Scan for the cell matching the given text and deliver its (X, Y) coordinate at center. 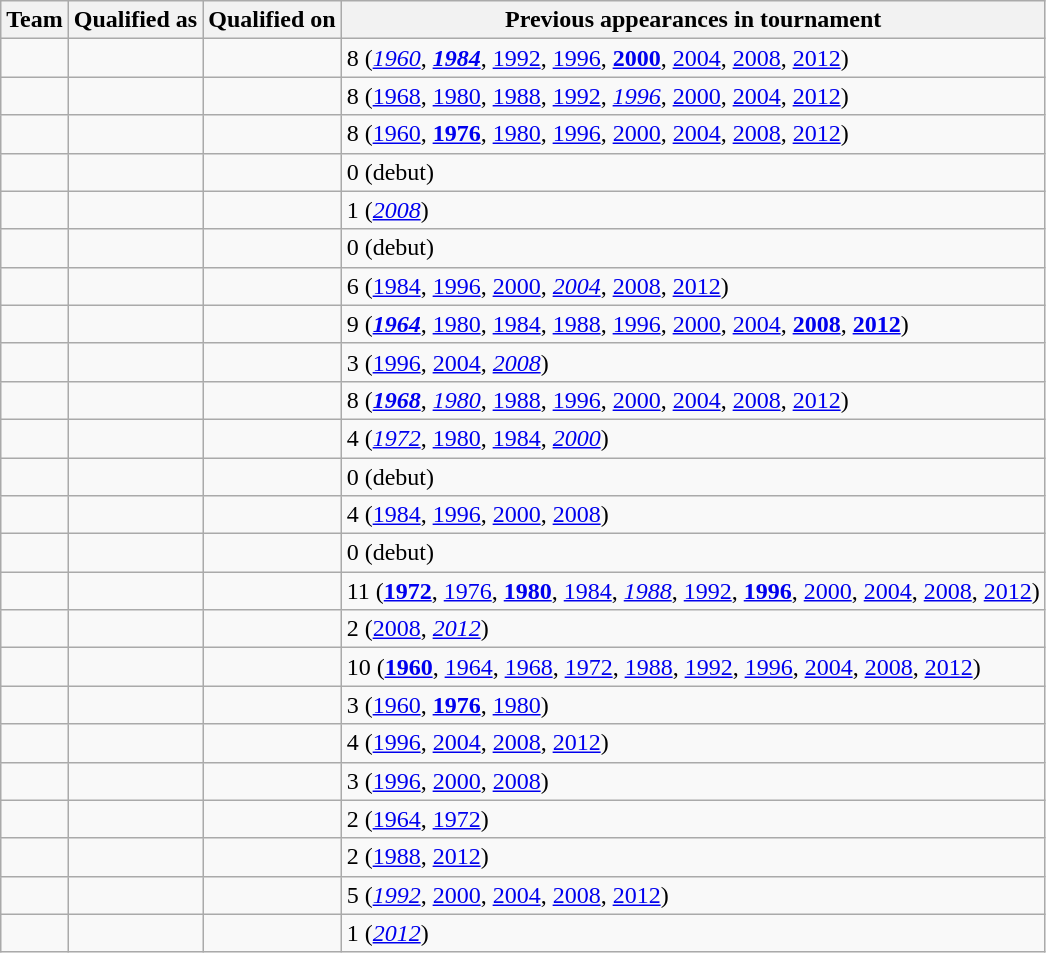
1 (2012) (693, 933)
2 (1988, 2012) (693, 857)
2 (2008, 2012) (693, 629)
Previous appearances in tournament (693, 20)
10 (1960, 1964, 1968, 1972, 1988, 1992, 1996, 2004, 2008, 2012) (693, 667)
Qualified on (272, 20)
8 (1968, 1980, 1988, 1992, 1996, 2000, 2004, 2012) (693, 96)
9 (1964, 1980, 1984, 1988, 1996, 2000, 2004, 2008, 2012) (693, 324)
Qualified as (135, 20)
5 (1992, 2000, 2004, 2008, 2012) (693, 895)
8 (1960, 1984, 1992, 1996, 2000, 2004, 2008, 2012) (693, 58)
1 (2008) (693, 210)
4 (1984, 1996, 2000, 2008) (693, 515)
8 (1968, 1980, 1988, 1996, 2000, 2004, 2008, 2012) (693, 400)
2 (1964, 1972) (693, 819)
8 (1960, 1976, 1980, 1996, 2000, 2004, 2008, 2012) (693, 134)
3 (1996, 2004, 2008) (693, 362)
11 (1972, 1976, 1980, 1984, 1988, 1992, 1996, 2000, 2004, 2008, 2012) (693, 591)
3 (1996, 2000, 2008) (693, 781)
6 (1984, 1996, 2000, 2004, 2008, 2012) (693, 286)
4 (1972, 1980, 1984, 2000) (693, 438)
3 (1960, 1976, 1980) (693, 705)
4 (1996, 2004, 2008, 2012) (693, 743)
Team (35, 20)
